Locate the cell with the specified text and output its [x, y] center coordinate. 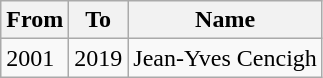
Jean-Yves Cencigh [226, 58]
Name [226, 20]
From [35, 20]
2001 [35, 58]
2019 [98, 58]
To [98, 20]
